For the text-containing cell, return its midpoint in [x, y] coordinate format. 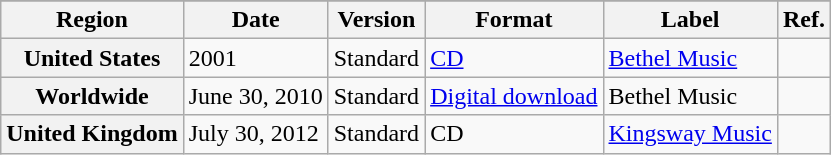
Format [514, 20]
July 30, 2012 [256, 134]
Worldwide [92, 96]
United States [92, 58]
Digital download [514, 96]
June 30, 2010 [256, 96]
Date [256, 20]
2001 [256, 58]
Kingsway Music [690, 134]
United Kingdom [92, 134]
Version [376, 20]
Ref. [804, 20]
Label [690, 20]
Region [92, 20]
